Pinpoint the cell where the given text exists, returning its [X, Y] midpoint coordinate. 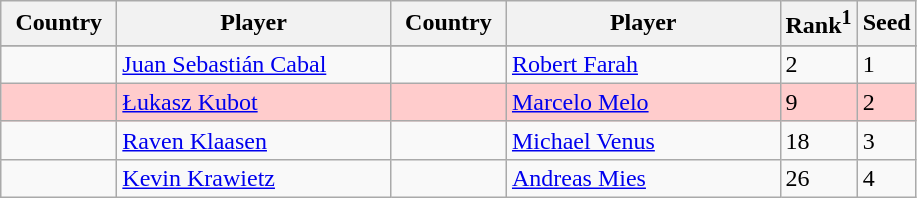
4 [886, 178]
26 [818, 178]
Rank1 [818, 24]
Łukasz Kubot [254, 102]
18 [818, 140]
Juan Sebastián Cabal [254, 64]
Marcelo Melo [643, 102]
3 [886, 140]
9 [818, 102]
Robert Farah [643, 64]
Seed [886, 24]
Michael Venus [643, 140]
Raven Klaasen [254, 140]
1 [886, 64]
Kevin Krawietz [254, 178]
Andreas Mies [643, 178]
